Identify which cell holds the provided text, then report its [X, Y] central coordinate. 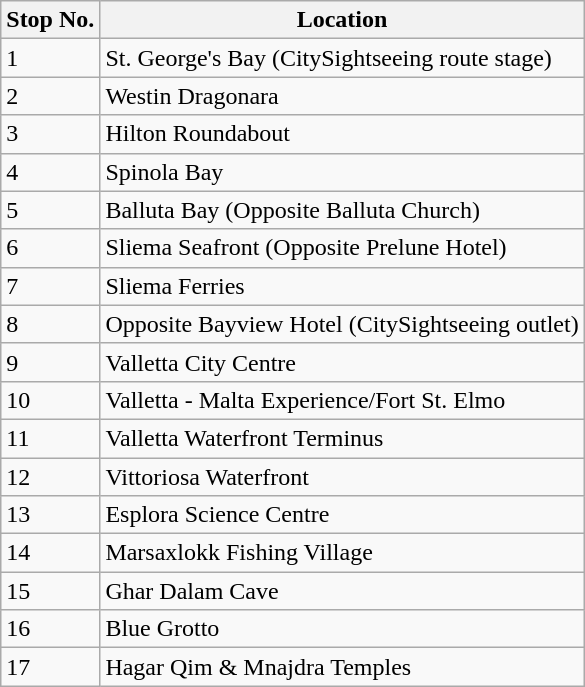
1 [50, 58]
Sliema Seafront (Opposite Prelune Hotel) [342, 248]
Valletta City Centre [342, 362]
Location [342, 20]
Marsaxlokk Fishing Village [342, 553]
Balluta Bay (Opposite Balluta Church) [342, 210]
St. George's Bay (CitySightseeing route stage) [342, 58]
17 [50, 667]
Hilton Roundabout [342, 134]
5 [50, 210]
Westin Dragonara [342, 96]
Blue Grotto [342, 629]
Hagar Qim & Mnajdra Temples [342, 667]
Opposite Bayview Hotel (CitySightseeing outlet) [342, 324]
Esplora Science Centre [342, 515]
8 [50, 324]
16 [50, 629]
Valletta - Malta Experience/Fort St. Elmo [342, 400]
6 [50, 248]
12 [50, 477]
Sliema Ferries [342, 286]
Stop No. [50, 20]
Vittoriosa Waterfront [342, 477]
Valletta Waterfront Terminus [342, 438]
4 [50, 172]
Spinola Bay [342, 172]
2 [50, 96]
Ghar Dalam Cave [342, 591]
11 [50, 438]
7 [50, 286]
15 [50, 591]
3 [50, 134]
10 [50, 400]
14 [50, 553]
9 [50, 362]
13 [50, 515]
